Capture the cell that displays the provided text and extract its [X, Y] central coordinate. 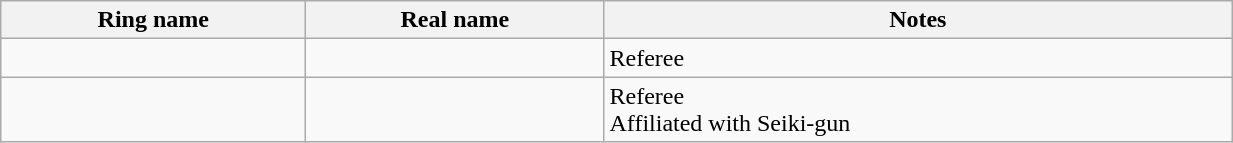
Referee [918, 58]
Notes [918, 20]
RefereeAffiliated with Seiki-gun [918, 110]
Ring name [154, 20]
Real name [455, 20]
